From the cell containing the given text, extract its center point as (X, Y) coordinate. 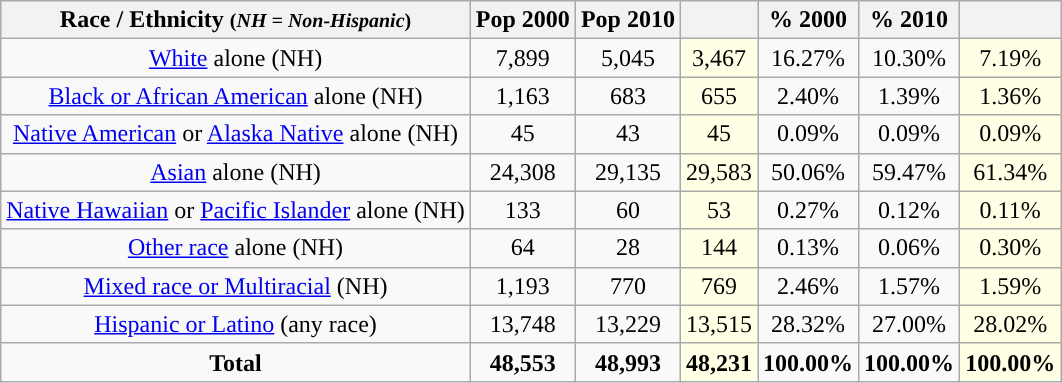
13,515 (718, 324)
Other race alone (NH) (236, 248)
27.00% (910, 324)
Native Hawaiian or Pacific Islander alone (NH) (236, 210)
7.19% (1010, 58)
60 (628, 210)
0.12% (910, 210)
2.40% (808, 96)
48,993 (628, 362)
0.06% (910, 248)
5,045 (628, 58)
29,583 (718, 172)
655 (718, 96)
1.57% (910, 286)
Pop 2010 (628, 20)
Asian alone (NH) (236, 172)
% 2010 (910, 20)
% 2000 (808, 20)
0.30% (1010, 248)
1.36% (1010, 96)
1.39% (910, 96)
59.47% (910, 172)
683 (628, 96)
1,163 (522, 96)
144 (718, 248)
Mixed race or Multiracial (NH) (236, 286)
61.34% (1010, 172)
1.59% (1010, 286)
3,467 (718, 58)
64 (522, 248)
13,229 (628, 324)
29,135 (628, 172)
10.30% (910, 58)
50.06% (808, 172)
0.27% (808, 210)
Pop 2000 (522, 20)
28.02% (1010, 324)
48,553 (522, 362)
7,899 (522, 58)
1,193 (522, 286)
Total (236, 362)
13,748 (522, 324)
White alone (NH) (236, 58)
770 (628, 286)
2.46% (808, 286)
133 (522, 210)
Native American or Alaska Native alone (NH) (236, 134)
53 (718, 210)
0.11% (1010, 210)
28 (628, 248)
16.27% (808, 58)
0.13% (808, 248)
Race / Ethnicity (NH = Non-Hispanic) (236, 20)
43 (628, 134)
769 (718, 286)
28.32% (808, 324)
48,231 (718, 362)
Black or African American alone (NH) (236, 96)
Hispanic or Latino (any race) (236, 324)
24,308 (522, 172)
